For the text-containing cell, return its midpoint in (x, y) coordinate format. 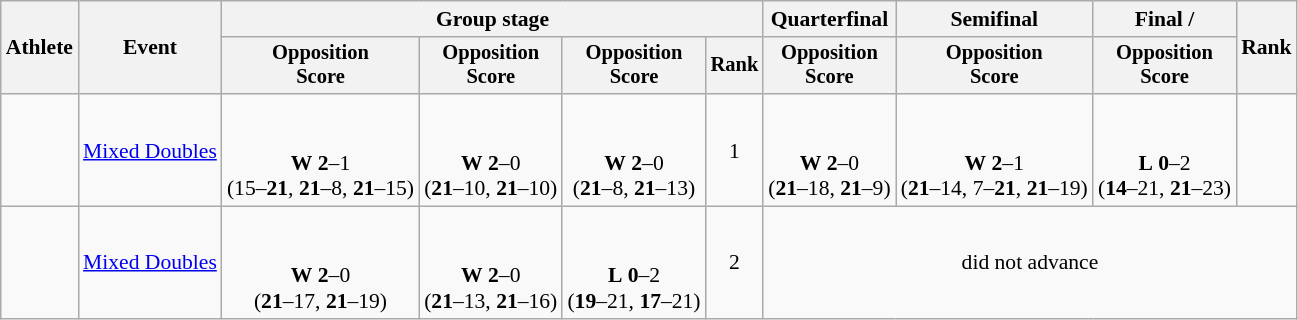
Semifinal (994, 19)
L 0–2 (14–21, 21–23) (1164, 150)
Athlete (40, 48)
Event (150, 48)
W 2–1 (21–14, 7–21, 21–19) (994, 150)
Group stage (492, 19)
did not advance (1030, 263)
1 (735, 150)
W 2–0 (21–8, 21–13) (634, 150)
W 2–0 (21–18, 21–9) (829, 150)
W 2–0 (21–13, 21–16) (490, 263)
Quarterfinal (829, 19)
2 (735, 263)
Final / (1164, 19)
W 2–0 (21–10, 21–10) (490, 150)
W 2–0 (21–17, 21–19) (320, 263)
L 0–2 (19–21, 17–21) (634, 263)
W 2–1 (15–21, 21–8, 21–15) (320, 150)
